Pinpoint the cell where the given text exists, returning its [X, Y] midpoint coordinate. 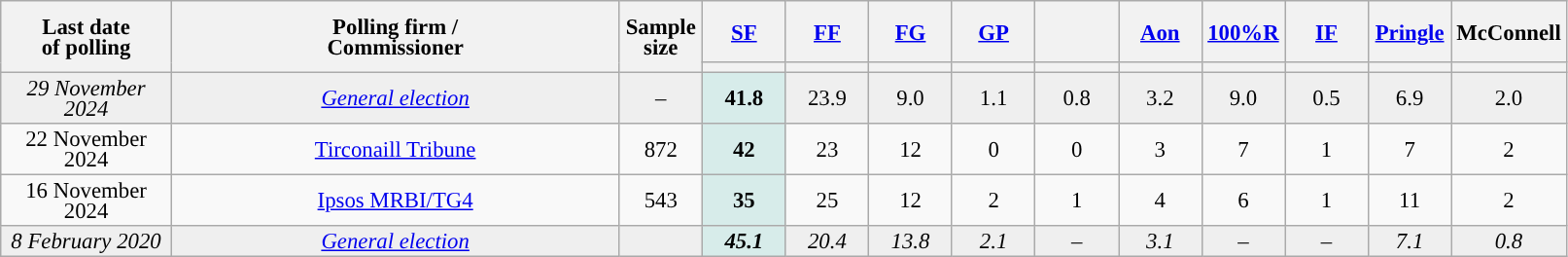
2.1 [993, 241]
23.9 [827, 99]
GP [993, 31]
2.0 [1509, 99]
42 [745, 150]
35 [745, 201]
29 November 2024 [87, 99]
3 [1160, 150]
IF [1327, 31]
3.2 [1160, 99]
Samplesize [661, 37]
Pringle [1410, 31]
13.8 [911, 241]
23 [827, 150]
FF [827, 31]
872 [661, 150]
Ipsos MRBI/TG4 [395, 201]
543 [661, 201]
45.1 [745, 241]
SF [745, 31]
7.1 [1410, 241]
1.1 [993, 99]
Polling firm /Commissioner [395, 37]
22 November 2024 [87, 150]
0.5 [1327, 99]
6.9 [1410, 99]
8 February 2020 [87, 241]
4 [1160, 201]
16 November 2024 [87, 201]
Aon [1160, 31]
3.1 [1160, 241]
Tirconaill Tribune [395, 150]
25 [827, 201]
100%R [1243, 31]
Last dateof polling [87, 37]
FG [911, 31]
11 [1410, 201]
41.8 [745, 99]
6 [1243, 201]
McConnell [1509, 31]
20.4 [827, 241]
